Provide the (X, Y) coordinate of the cell's center where the given text is located.  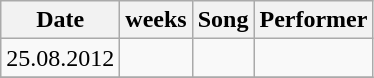
weeks (156, 20)
Performer (314, 20)
25.08.2012 (60, 58)
Date (60, 20)
Song (223, 20)
